Return [x, y] of the center of cell containing provided text 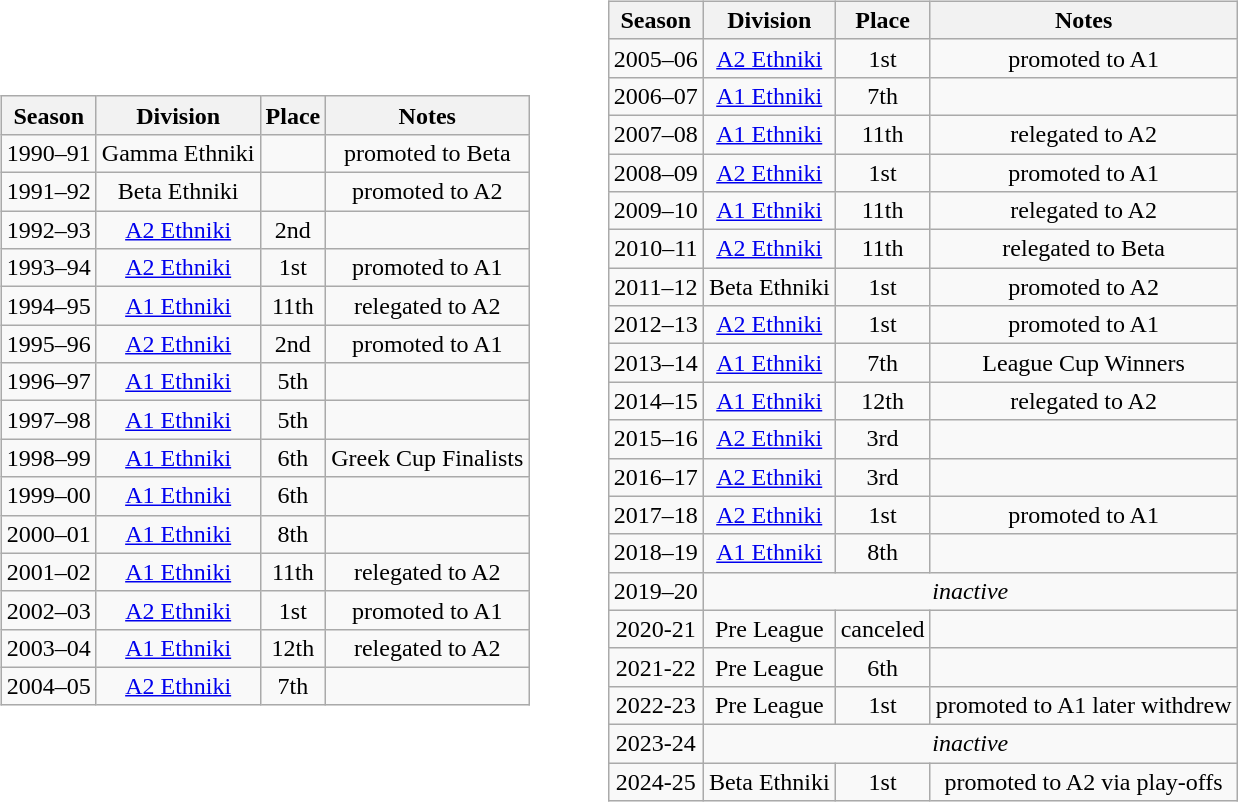
2017–18 [656, 515]
2023-24 [656, 743]
promoted to A1 later withdrew [1084, 705]
League Cup Winners [1084, 363]
2004–05 [48, 686]
Gamma Ethniki [178, 153]
1992–93 [48, 230]
2011–12 [656, 287]
2016–17 [656, 477]
1990–91 [48, 153]
2009–10 [656, 211]
Greek Cup Finalists [428, 458]
promoted to Beta [428, 153]
2024-25 [656, 781]
2001–02 [48, 572]
2010–11 [656, 249]
2014–15 [656, 401]
1998–99 [48, 458]
2012–13 [656, 325]
2021-22 [656, 667]
promoted to A2 via play-offs [1084, 781]
1999–00 [48, 496]
relegated to Beta [1084, 249]
2022-23 [656, 705]
1996–97 [48, 382]
1995–96 [48, 344]
2002–03 [48, 610]
1993–94 [48, 268]
2020-21 [656, 629]
2019–20 [656, 591]
2015–16 [656, 439]
2006–07 [656, 96]
1991–92 [48, 192]
2005–06 [656, 58]
1997–98 [48, 420]
2000–01 [48, 534]
2007–08 [656, 134]
2008–09 [656, 173]
1994–95 [48, 306]
2013–14 [656, 363]
2018–19 [656, 553]
canceled [882, 629]
2003–04 [48, 648]
